Detect which cell encompasses the target text, then output its (x, y) center coordinate. 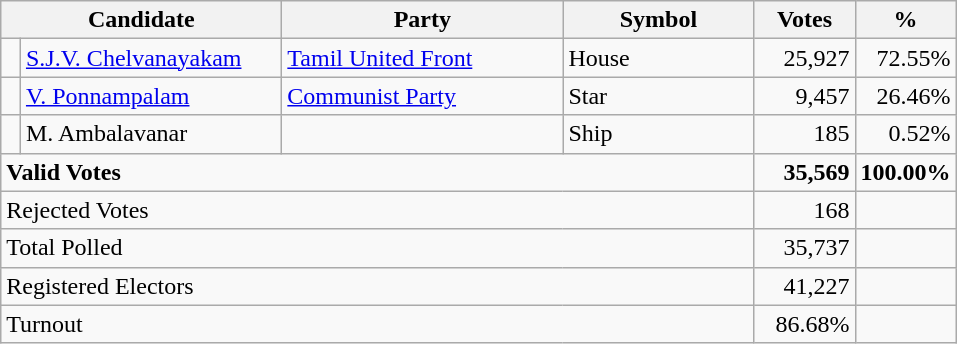
168 (804, 210)
35,737 (804, 248)
Turnout (378, 324)
% (906, 20)
Symbol (658, 20)
Communist Party (422, 96)
Ship (658, 134)
V. Ponnampalam (150, 96)
35,569 (804, 172)
86.68% (804, 324)
Star (658, 96)
0.52% (906, 134)
25,927 (804, 58)
M. Ambalavanar (150, 134)
72.55% (906, 58)
185 (804, 134)
Valid Votes (378, 172)
9,457 (804, 96)
100.00% (906, 172)
Total Polled (378, 248)
Tamil United Front (422, 58)
S.J.V. Chelvanayakam (150, 58)
House (658, 58)
Votes (804, 20)
41,227 (804, 286)
Party (422, 20)
Registered Electors (378, 286)
Rejected Votes (378, 210)
26.46% (906, 96)
Candidate (142, 20)
